Locate the cell with the specified text and output its (X, Y) center coordinate. 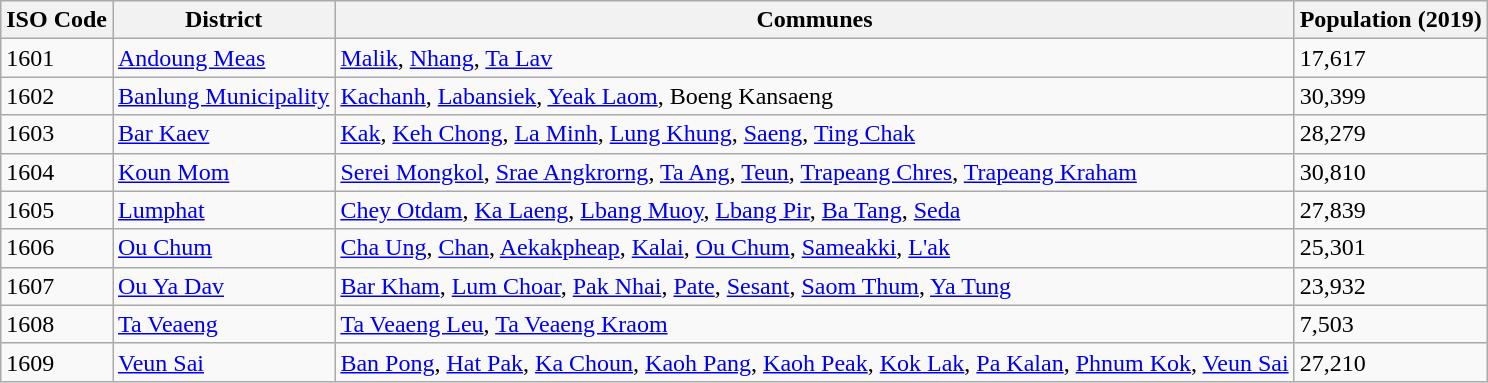
30,399 (1390, 96)
1601 (57, 58)
Population (2019) (1390, 20)
25,301 (1390, 248)
27,839 (1390, 210)
Koun Mom (223, 172)
Ou Ya Dav (223, 286)
Kachanh, Labansiek, Yeak Laom, Boeng Kansaeng (814, 96)
ISO Code (57, 20)
23,932 (1390, 286)
District (223, 20)
1606 (57, 248)
7,503 (1390, 324)
Ta Veaeng Leu, Ta Veaeng Kraom (814, 324)
Bar Kaev (223, 134)
1608 (57, 324)
28,279 (1390, 134)
30,810 (1390, 172)
1604 (57, 172)
Communes (814, 20)
1605 (57, 210)
Malik, Nhang, Ta Lav (814, 58)
1607 (57, 286)
17,617 (1390, 58)
Serei Mongkol, Srae Angkrorng, Ta Ang, Teun, Trapeang Chres, Trapeang Kraham (814, 172)
1603 (57, 134)
Bar Kham, Lum Choar, Pak Nhai, Pate, Sesant, Saom Thum, Ya Tung (814, 286)
27,210 (1390, 362)
Cha Ung, Chan, Aekakpheap, Kalai, Ou Chum, Sameakki, L'ak (814, 248)
Kak, Keh Chong, La Minh, Lung Khung, Saeng, Ting Chak (814, 134)
Chey Otdam, Ka Laeng, Lbang Muoy, Lbang Pir, Ba Tang, Seda (814, 210)
1602 (57, 96)
Banlung Municipality (223, 96)
Ta Veaeng (223, 324)
Ou Chum (223, 248)
Andoung Meas (223, 58)
Veun Sai (223, 362)
1609 (57, 362)
Ban Pong, Hat Pak, Ka Choun, Kaoh Pang, Kaoh Peak, Kok Lak, Pa Kalan, Phnum Kok, Veun Sai (814, 362)
Lumphat (223, 210)
